Return the (X, Y) coordinate for the center point of the cell that contains the specified text.  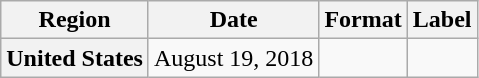
Format (363, 20)
Region (75, 20)
Label (442, 20)
Date (233, 20)
United States (75, 58)
August 19, 2018 (233, 58)
